Capture the cell that displays the provided text and extract its (x, y) central coordinate. 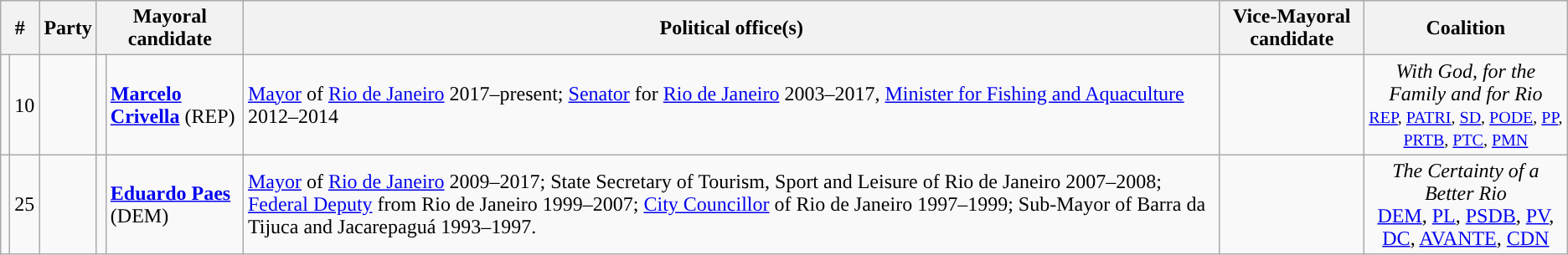
# (20, 28)
Political office(s) (731, 28)
Mayor of Rio de Janeiro 2017–present; Senator for Rio de Janeiro 2003–2017, Minister for Fishing and Aquaculture 2012–2014 (731, 105)
With God, for the Family and for RioREP, PATRI, SD, PODE, PP, PRTB, PTC, PMN (1466, 105)
25 (25, 204)
Coalition (1466, 28)
Mayoral candidate (169, 28)
Vice-Mayoral candidate (1292, 28)
10 (25, 105)
The Certainty of a Better RioDEM, PL, PSDB, PV, DC, AVANTE, CDN (1466, 204)
Party (68, 28)
Marcelo Crivella (REP) (174, 105)
Eduardo Paes (DEM) (174, 204)
